Detect which cell encompasses the target text, then output its (x, y) center coordinate. 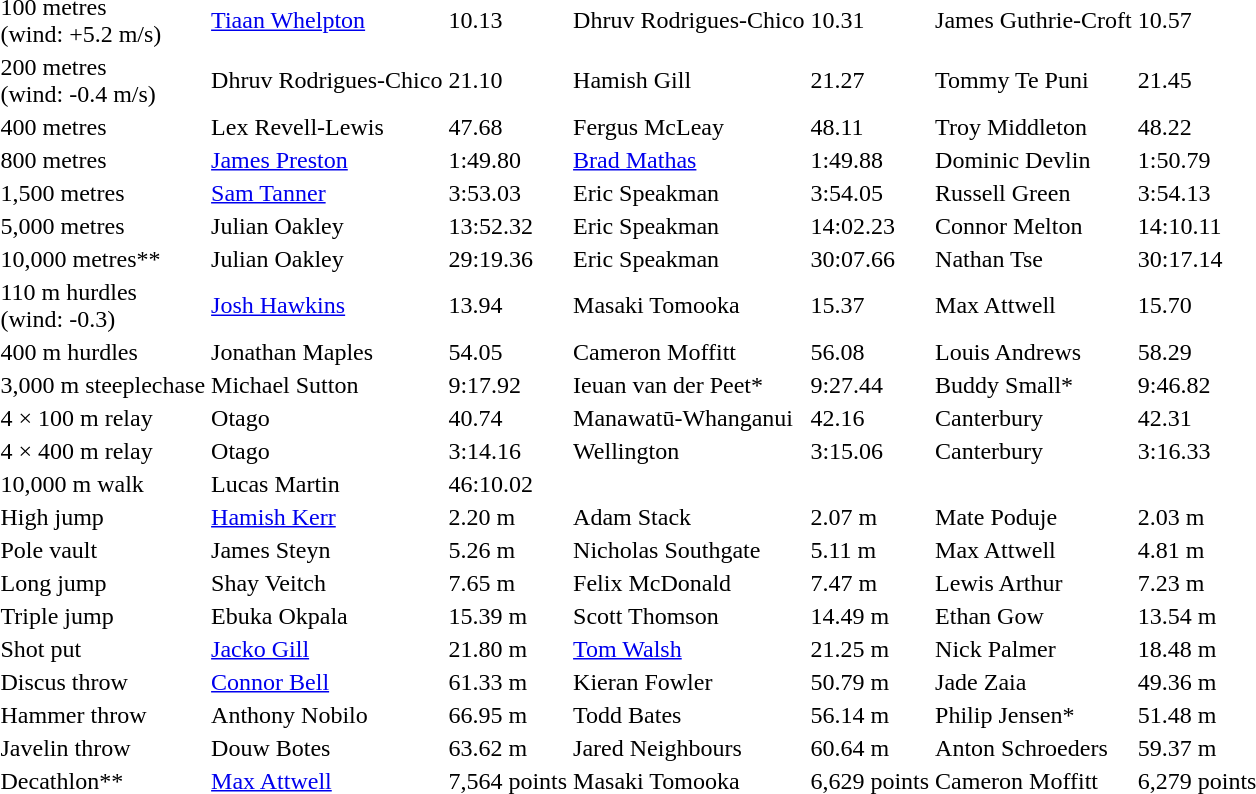
Lex Revell-Lewis (327, 127)
14.49 m (870, 616)
Masaki Tomooka (689, 306)
Hamish Gill (689, 80)
5.26 m (508, 550)
James Preston (327, 160)
Buddy Small* (1034, 385)
Jacko Gill (327, 649)
Douw Botes (327, 748)
15.39 m (508, 616)
15.37 (870, 306)
21.10 (508, 80)
1:49.88 (870, 160)
2.07 m (870, 517)
40.74 (508, 418)
Brad Mathas (689, 160)
Ieuan van der Peet* (689, 385)
Nathan Tse (1034, 259)
5.11 m (870, 550)
61.33 m (508, 682)
9:27.44 (870, 385)
13.94 (508, 306)
14:02.23 (870, 226)
56.14 m (870, 715)
Felix McDonald (689, 583)
Ebuka Okpala (327, 616)
3:53.03 (508, 193)
29:19.36 (508, 259)
21.27 (870, 80)
9:17.92 (508, 385)
Philip Jensen* (1034, 715)
63.62 m (508, 748)
Mate Poduje (1034, 517)
Nick Palmer (1034, 649)
21.25 m (870, 649)
56.08 (870, 352)
54.05 (508, 352)
3:54.05 (870, 193)
Josh Hawkins (327, 306)
30:07.66 (870, 259)
Tommy Te Puni (1034, 80)
Shay Veitch (327, 583)
Dhruv Rodrigues-Chico (327, 80)
46:10.02 (508, 484)
Kieran Fowler (689, 682)
Anthony Nobilo (327, 715)
Dominic Devlin (1034, 160)
47.68 (508, 127)
66.95 m (508, 715)
Tom Walsh (689, 649)
Jonathan Maples (327, 352)
Ethan Gow (1034, 616)
50.79 m (870, 682)
Scott Thomson (689, 616)
Anton Schroeders (1034, 748)
James Steyn (327, 550)
Fergus McLeay (689, 127)
Russell Green (1034, 193)
Jade Zaia (1034, 682)
3:14.16 (508, 451)
2.20 m (508, 517)
Nicholas Southgate (689, 550)
Lucas Martin (327, 484)
Adam Stack (689, 517)
Manawatū-Whanganui (689, 418)
48.11 (870, 127)
Hamish Kerr (327, 517)
Jared Neighbours (689, 748)
Wellington (689, 451)
Troy Middleton (1034, 127)
Lewis Arthur (1034, 583)
21.80 m (508, 649)
3:15.06 (870, 451)
7.65 m (508, 583)
1:49.80 (508, 160)
Connor Bell (327, 682)
13:52.32 (508, 226)
Todd Bates (689, 715)
Michael Sutton (327, 385)
Connor Melton (1034, 226)
Louis Andrews (1034, 352)
Sam Tanner (327, 193)
7.47 m (870, 583)
42.16 (870, 418)
Cameron Moffitt (689, 352)
60.64 m (870, 748)
